Search for the cell housing the specified text and yield its (x, y) center coordinate. 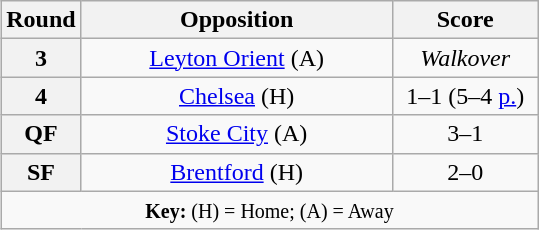
Chelsea (H) (236, 96)
3 (41, 58)
3–1 (465, 134)
Stoke City (A) (236, 134)
2–0 (465, 172)
Opposition (236, 20)
QF (41, 134)
Key: (H) = Home; (A) = Away (270, 210)
1–1 (5–4 p.) (465, 96)
SF (41, 172)
Score (465, 20)
Leyton Orient (A) (236, 58)
4 (41, 96)
Walkover (465, 58)
Brentford (H) (236, 172)
Round (41, 20)
